Search for the cell housing the specified text and yield its [x, y] center coordinate. 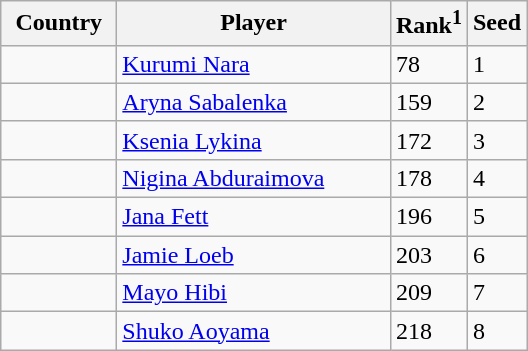
203 [428, 255]
3 [496, 140]
159 [428, 102]
Aryna Sabalenka [254, 102]
2 [496, 102]
5 [496, 217]
Kurumi Nara [254, 64]
7 [496, 293]
Ksenia Lykina [254, 140]
4 [496, 178]
209 [428, 293]
Rank1 [428, 24]
Jana Fett [254, 217]
6 [496, 255]
Jamie Loeb [254, 255]
Shuko Aoyama [254, 331]
78 [428, 64]
Seed [496, 24]
1 [496, 64]
178 [428, 178]
218 [428, 331]
Nigina Abduraimova [254, 178]
Country [59, 24]
172 [428, 140]
8 [496, 331]
Mayo Hibi [254, 293]
196 [428, 217]
Player [254, 24]
